Provide the (X, Y) coordinate of the cell's center where the given text is located.  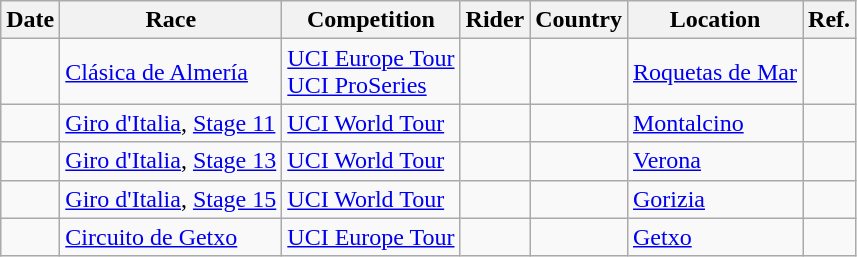
Verona (714, 161)
Giro d'Italia, Stage 13 (171, 161)
Giro d'Italia, Stage 11 (171, 123)
Circuito de Getxo (171, 237)
Race (171, 20)
Ref. (830, 20)
Competition (371, 20)
Rider (495, 20)
Montalcino (714, 123)
Giro d'Italia, Stage 15 (171, 199)
Country (579, 20)
UCI Europe Tour UCI ProSeries (371, 72)
Roquetas de Mar (714, 72)
Gorizia (714, 199)
Date (30, 20)
UCI Europe Tour (371, 237)
Getxo (714, 237)
Location (714, 20)
Clásica de Almería (171, 72)
